Return (X, Y) of the center of cell containing provided text 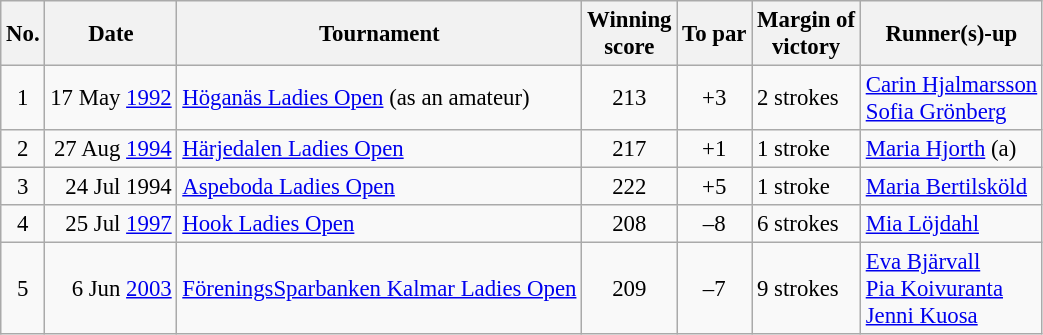
Margin ofvictory (806, 34)
27 Aug 1994 (111, 149)
Hook Ladies Open (380, 224)
1 (23, 98)
208 (630, 224)
24 Jul 1994 (111, 187)
25 Jul 1997 (111, 224)
209 (630, 289)
213 (630, 98)
6 strokes (806, 224)
Aspeboda Ladies Open (380, 187)
–7 (714, 289)
Carin Hjalmarsson Sofia Grönberg (951, 98)
3 (23, 187)
Härjedalen Ladies Open (380, 149)
+1 (714, 149)
No. (23, 34)
Winningscore (630, 34)
17 May 1992 (111, 98)
Maria Hjorth (a) (951, 149)
Höganäs Ladies Open (as an amateur) (380, 98)
–8 (714, 224)
5 (23, 289)
2 (23, 149)
Maria Bertilsköld (951, 187)
FöreningsSparbanken Kalmar Ladies Open (380, 289)
Eva Bjärvall Pia Koivuranta Jenni Kuosa (951, 289)
2 strokes (806, 98)
Mia Löjdahl (951, 224)
+3 (714, 98)
+5 (714, 187)
6 Jun 2003 (111, 289)
222 (630, 187)
Tournament (380, 34)
Runner(s)-up (951, 34)
9 strokes (806, 289)
4 (23, 224)
217 (630, 149)
To par (714, 34)
Date (111, 34)
